Search for the cell housing the specified text and yield its [x, y] center coordinate. 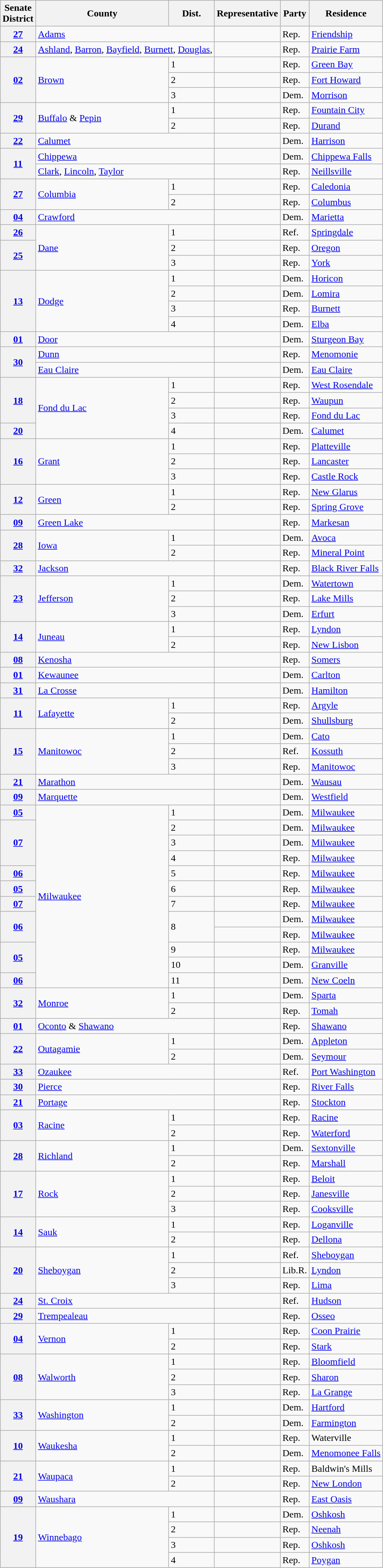
Ozaukee [125, 1072]
Monroe [102, 1003]
Columbus [346, 202]
03 [18, 1125]
Argyle [346, 706]
Sparta [346, 995]
Oregon [346, 248]
Springdale [346, 233]
25 [18, 255]
La Grange [346, 1392]
Walworth [102, 1377]
Avoca [346, 538]
Waukesha [102, 1446]
Somers [346, 660]
Prairie Farm [346, 49]
County [102, 14]
East Oasis [346, 1499]
Caledonia [346, 186]
Neenah [346, 1530]
Juneau [102, 637]
Grant [102, 461]
SenateDistrict [18, 14]
Vernon [102, 1339]
St. Croix [125, 1301]
Carlton [346, 675]
La Crosse [125, 690]
Rock [102, 1194]
5 [191, 873]
Sharon [346, 1377]
Osseo [346, 1316]
Kossuth [346, 751]
Hamilton [346, 690]
Green [102, 500]
Baldwin's Mills [346, 1469]
Columbia [102, 194]
23 [18, 599]
12 [18, 500]
Oconto & Shawano [125, 1026]
7 [191, 904]
Black River Falls [346, 568]
Neillsville [346, 171]
Granville [346, 965]
Bloomfield [346, 1362]
Fountain City [346, 110]
Watertown [346, 583]
Lake Mills [346, 599]
York [346, 263]
Brown [102, 80]
Residence [346, 14]
Lafayette [102, 713]
Kenosha [125, 660]
Westfield [346, 797]
Marathon [125, 782]
Marquette [125, 797]
Port Washington [346, 1072]
Markesan [346, 522]
Appleton [346, 1041]
Cooksville [346, 1209]
6 [191, 888]
Jackson [125, 568]
Erfurt [346, 614]
Dodge [102, 301]
Waupun [346, 400]
Clark, Lincoln, Taylor [125, 171]
Outagamie [102, 1049]
New Glarus [346, 492]
Iowa [102, 545]
New Coeln [346, 980]
16 [18, 461]
Adams [125, 34]
New London [346, 1484]
Seymour [346, 1056]
Fort Howard [346, 80]
Coon Prairie [346, 1331]
Representative [247, 14]
Lib.R. [294, 1270]
13 [18, 301]
Spring Grove [346, 507]
Tomah [346, 1011]
Party [294, 14]
Castle Rock [346, 477]
Winnebago [102, 1537]
West Rosendale [346, 385]
Poygan [346, 1560]
Stockton [346, 1102]
Janesville [346, 1194]
31 [18, 690]
Chippewa [125, 156]
19 [18, 1537]
Portage [125, 1102]
Platteville [346, 446]
Buffalo & Pepin [102, 118]
Door [125, 339]
Farmington [346, 1423]
18 [18, 400]
Green Bay [346, 65]
Elba [346, 324]
Stark [346, 1346]
Kewaunee [125, 675]
Waterville [346, 1438]
Lima [346, 1285]
New Lisbon [346, 644]
Morrison [346, 95]
Horicon [346, 278]
Dane [102, 248]
Lancaster [346, 461]
Shullsburg [346, 721]
02 [18, 80]
Hudson [346, 1301]
River Falls [346, 1087]
Loganville [346, 1224]
Dist. [191, 14]
Sextonville [346, 1148]
Marietta [346, 217]
Hartford [346, 1407]
Waushara [125, 1499]
Menomonie [346, 354]
Mineral Point [346, 553]
Richland [102, 1155]
Waterford [346, 1133]
Harrison [346, 141]
Shawano [346, 1026]
Friendship [346, 34]
Ashland, Barron, Bayfield, Burnett, Douglas, [125, 49]
Jefferson [102, 599]
Beloit [346, 1178]
Waupaca [102, 1476]
9 [191, 950]
Wausau [346, 782]
Dellona [346, 1240]
Lomira [346, 293]
Dunn [125, 354]
Burnett [346, 309]
Menomonee Falls [346, 1453]
26 [18, 233]
8 [191, 927]
17 [18, 1194]
Trempealeau [125, 1316]
Chippewa Falls [346, 156]
Crawford [125, 217]
Cato [346, 736]
Green Lake [125, 522]
Pierce [125, 1087]
Sauk [102, 1232]
Sturgeon Bay [346, 339]
Marshall [346, 1163]
15 [18, 751]
Durand [346, 125]
Washington [102, 1415]
